Provide the (X, Y) coordinate of the cell's center where the given text is located.  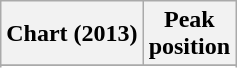
Chart (2013) (72, 34)
Peakposition (189, 34)
